For the text-containing cell, return its midpoint in [X, Y] coordinate format. 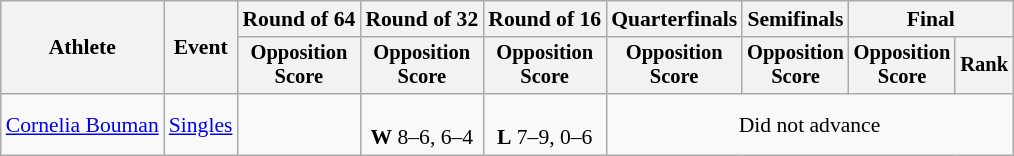
Cornelia Bouman [82, 124]
Final [931, 19]
Round of 64 [298, 19]
L 7–9, 0–6 [544, 124]
Athlete [82, 48]
Rank [984, 66]
Round of 32 [422, 19]
Did not advance [810, 124]
Event [201, 48]
Quarterfinals [674, 19]
Singles [201, 124]
Round of 16 [544, 19]
Semifinals [796, 19]
W 8–6, 6–4 [422, 124]
